For the text-containing cell, return its midpoint in (X, Y) coordinate format. 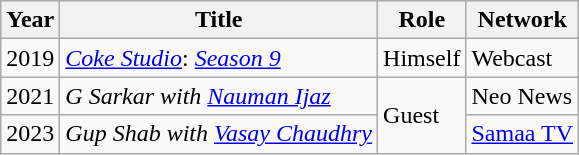
Gup Shab with Vasay Chaudhry (219, 134)
Neo News (522, 96)
Himself (422, 58)
Network (522, 20)
2019 (30, 58)
Samaa TV (522, 134)
Role (422, 20)
2023 (30, 134)
Webcast (522, 58)
Guest (422, 115)
Year (30, 20)
Coke Studio: Season 9 (219, 58)
G Sarkar with Nauman Ijaz (219, 96)
Title (219, 20)
2021 (30, 96)
